Search for the cell housing the specified text and yield its (X, Y) center coordinate. 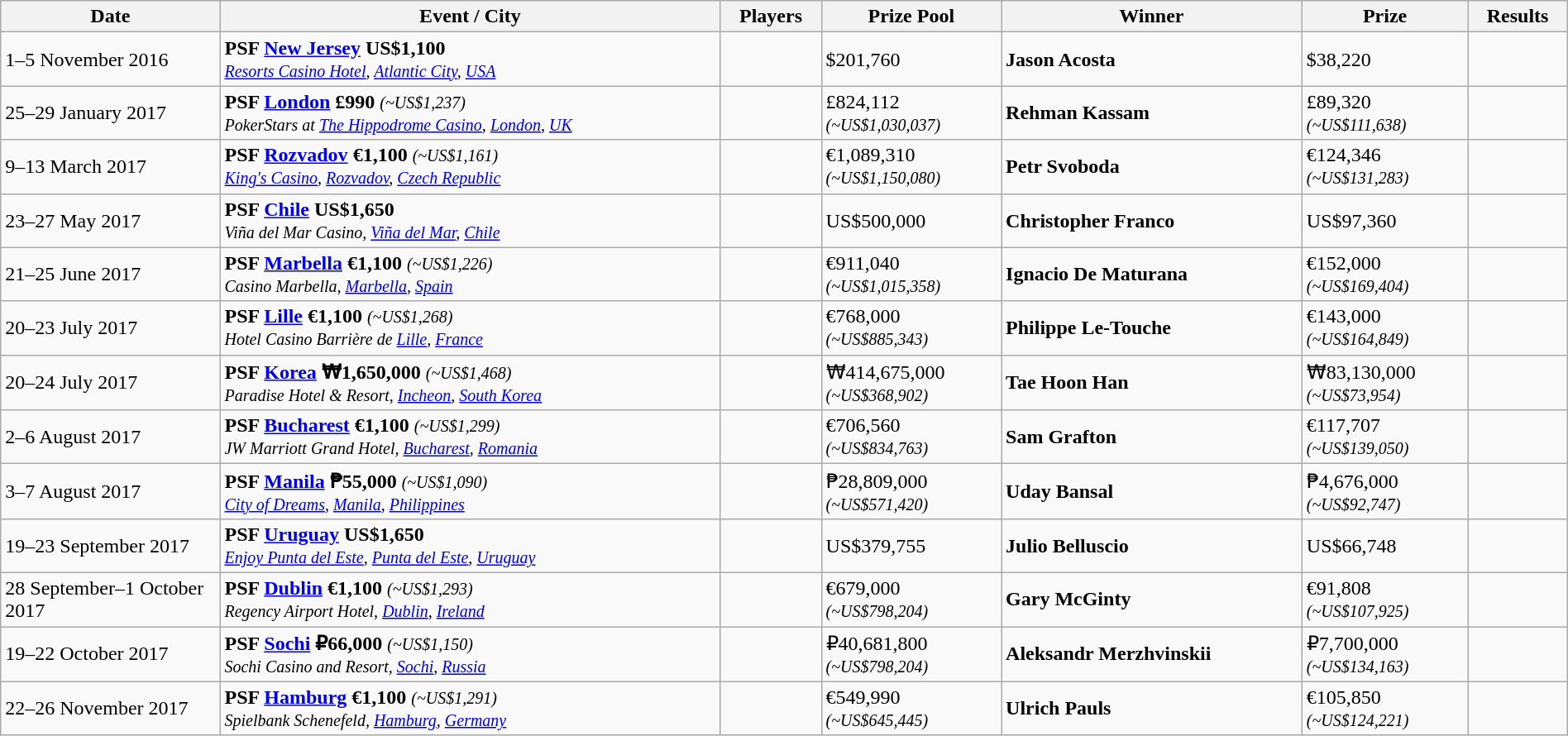
Uday Bansal (1152, 491)
₽40,681,800(~US$798,204) (911, 655)
€768,000(~US$885,343) (911, 327)
€152,000(~US$169,404) (1384, 275)
PSF Chile US$1,650 Viña del Mar Casino, Viña del Mar, Chile (470, 220)
₱4,676,000(~US$92,747) (1384, 491)
$201,760 (911, 60)
£824,112(~US$1,030,037) (911, 112)
₩83,130,000(~US$73,954) (1384, 382)
PSF Korea ₩1,650,000 (~US$1,468)Paradise Hotel & Resort, Incheon, South Korea (470, 382)
PSF London £990 (~US$1,237)PokerStars at The Hippodrome Casino, London, UK (470, 112)
Event / City (470, 17)
23–27 May 2017 (111, 220)
Prize (1384, 17)
Christopher Franco (1152, 220)
€124,346(~US$131,283) (1384, 167)
2–6 August 2017 (111, 437)
₽7,700,000(~US$134,163) (1384, 655)
25–29 January 2017 (111, 112)
3–7 August 2017 (111, 491)
Petr Svoboda (1152, 167)
21–25 June 2017 (111, 275)
PSF Marbella €1,100 (~US$1,226)Casino Marbella, Marbella, Spain (470, 275)
1–5 November 2016 (111, 60)
PSF Lille €1,100 (~US$1,268)Hotel Casino Barrière de Lille, France (470, 327)
US$379,755 (911, 546)
Winner (1152, 17)
PSF Hamburg €1,100 (~US$1,291)Spielbank Schenefeld, Hamburg, Germany (470, 708)
₩414,675,000(~US$368,902) (911, 382)
PSF Sochi ₽66,000 (~US$1,150)Sochi Casino and Resort, Sochi, Russia (470, 655)
28 September–1 October 2017 (111, 599)
€91,808(~US$107,925) (1384, 599)
Gary McGinty (1152, 599)
$38,220 (1384, 60)
€117,707(~US$139,050) (1384, 437)
€1,089,310(~US$1,150,080) (911, 167)
9–13 March 2017 (111, 167)
20–24 July 2017 (111, 382)
₱28,809,000(~US$571,420) (911, 491)
Ignacio De Maturana (1152, 275)
20–23 July 2017 (111, 327)
Sam Grafton (1152, 437)
€549,990(~US$645,445) (911, 708)
19–23 September 2017 (111, 546)
PSF New Jersey US$1,100Resorts Casino Hotel, Atlantic City, USA (470, 60)
Results (1518, 17)
PSF Rozvadov €1,100 (~US$1,161)King's Casino, Rozvadov, Czech Republic (470, 167)
PSF Dublin €1,100 (~US$1,293)Regency Airport Hotel, Dublin, Ireland (470, 599)
€105,850(~US$124,221) (1384, 708)
Date (111, 17)
19–22 October 2017 (111, 655)
PSF Manila ₱55,000 (~US$1,090)City of Dreams, Manila, Philippines (470, 491)
Julio Belluscio (1152, 546)
Aleksandr Merzhvinskii (1152, 655)
22–26 November 2017 (111, 708)
Prize Pool (911, 17)
€911,040(~US$1,015,358) (911, 275)
Jason Acosta (1152, 60)
US$66,748 (1384, 546)
PSF Uruguay US$1,650 Enjoy Punta del Este, Punta del Este, Uruguay (470, 546)
Players (771, 17)
US$500,000 (911, 220)
Rehman Kassam (1152, 112)
PSF Bucharest €1,100 (~US$1,299)JW Marriott Grand Hotel, Bucharest, Romania (470, 437)
£89,320(~US$111,638) (1384, 112)
€706,560(~US$834,763) (911, 437)
€679,000(~US$798,204) (911, 599)
Ulrich Pauls (1152, 708)
US$97,360 (1384, 220)
Tae Hoon Han (1152, 382)
€143,000(~US$164,849) (1384, 327)
Philippe Le-Touche (1152, 327)
